Locate the cell with the specified text and output its (X, Y) center coordinate. 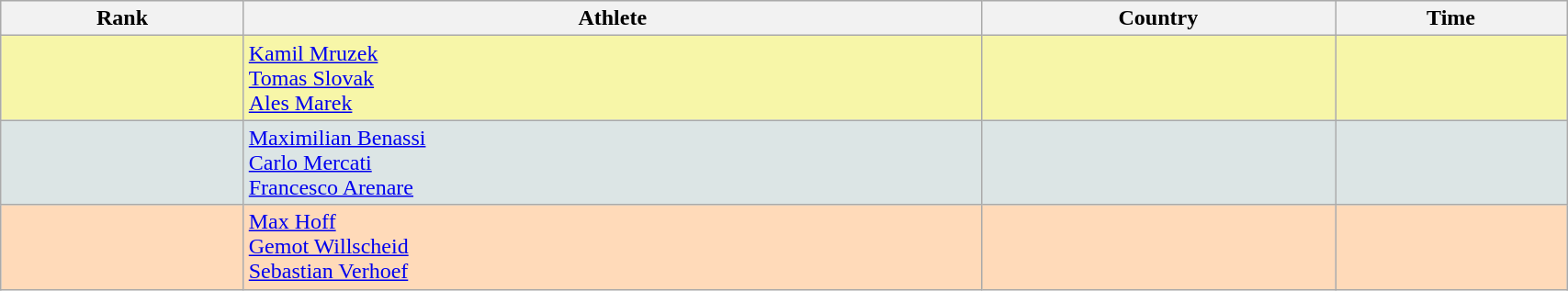
Kamil MruzekTomas SlovakAles Marek (612, 78)
Maximilian BenassiCarlo MercatiFrancesco Arenare (612, 162)
Country (1157, 18)
Athlete (612, 18)
Rank (122, 18)
Max HoffGemot WillscheidSebastian Verhoef (612, 247)
Time (1451, 18)
